Provide the [x, y] coordinate of the cell's center where the given text is located.  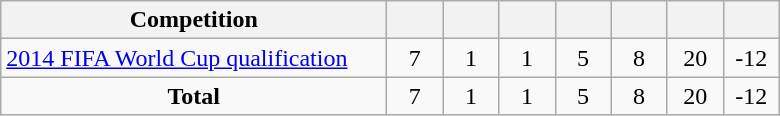
Total [194, 96]
Competition [194, 20]
2014 FIFA World Cup qualification [194, 58]
